Scan for the cell matching the given text and deliver its (x, y) coordinate at center. 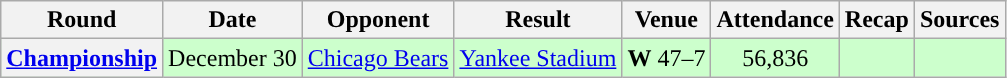
Championship (82, 58)
Venue (666, 20)
W 47–7 (666, 58)
December 30 (233, 58)
Yankee Stadium (538, 58)
Recap (876, 20)
Opponent (378, 20)
56,836 (775, 58)
Result (538, 20)
Chicago Bears (378, 58)
Round (82, 20)
Attendance (775, 20)
Sources (960, 20)
Date (233, 20)
